Pinpoint the cell where the given text exists, returning its [X, Y] midpoint coordinate. 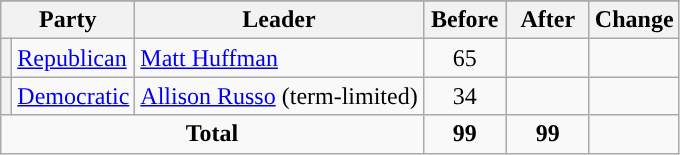
65 [464, 58]
Change [634, 20]
Party [68, 20]
Matt Huffman [279, 58]
Leader [279, 20]
After [548, 20]
Allison Russo (term-limited) [279, 96]
Democratic [74, 96]
Republican [74, 58]
34 [464, 96]
Total [212, 134]
Before [464, 20]
